Find where the given text appears and provide that cell's center as (x, y) coordinate. 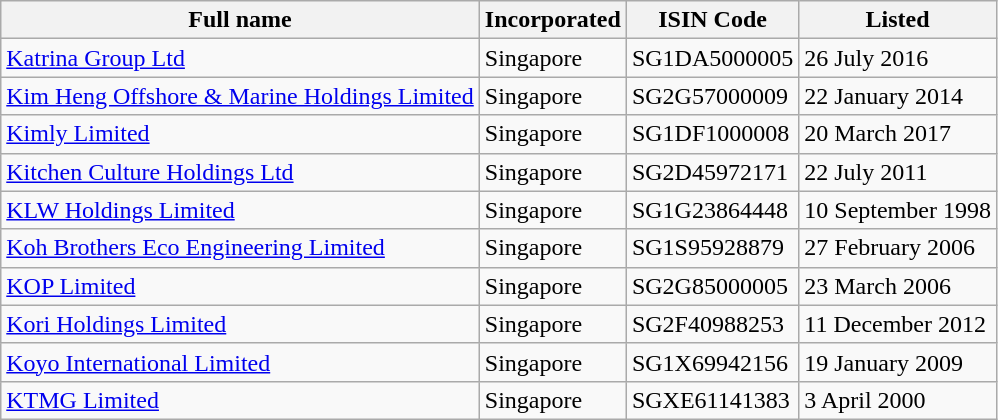
Koyo International Limited (240, 362)
10 September 1998 (898, 210)
SGXE61141383 (712, 400)
ISIN Code (712, 20)
22 January 2014 (898, 96)
SG1DF1000008 (712, 134)
23 March 2006 (898, 286)
SG1S95928879 (712, 248)
20 March 2017 (898, 134)
SG2G57000009 (712, 96)
Listed (898, 20)
SG2G85000005 (712, 286)
Kimly Limited (240, 134)
SG1G23864448 (712, 210)
Kitchen Culture Holdings Ltd (240, 172)
27 February 2006 (898, 248)
SG1X69942156 (712, 362)
Incorporated (552, 20)
Kim Heng Offshore & Marine Holdings Limited (240, 96)
KTMG Limited (240, 400)
Kori Holdings Limited (240, 324)
22 July 2011 (898, 172)
19 January 2009 (898, 362)
Koh Brothers Eco Engineering Limited (240, 248)
KLW Holdings Limited (240, 210)
Full name (240, 20)
11 December 2012 (898, 324)
Katrina Group Ltd (240, 58)
SG2F40988253 (712, 324)
KOP Limited (240, 286)
SG2D45972171 (712, 172)
3 April 2000 (898, 400)
SG1DA5000005 (712, 58)
26 July 2016 (898, 58)
